Search for the cell housing the specified text and yield its [x, y] center coordinate. 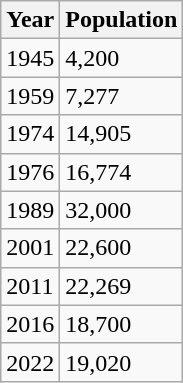
2001 [30, 248]
19,020 [122, 362]
32,000 [122, 210]
1989 [30, 210]
2022 [30, 362]
Population [122, 20]
7,277 [122, 96]
1945 [30, 58]
4,200 [122, 58]
2016 [30, 324]
18,700 [122, 324]
14,905 [122, 134]
2011 [30, 286]
22,600 [122, 248]
Year [30, 20]
22,269 [122, 286]
1974 [30, 134]
16,774 [122, 172]
1959 [30, 96]
1976 [30, 172]
